Pinpoint the cell where the given text exists, returning its [x, y] midpoint coordinate. 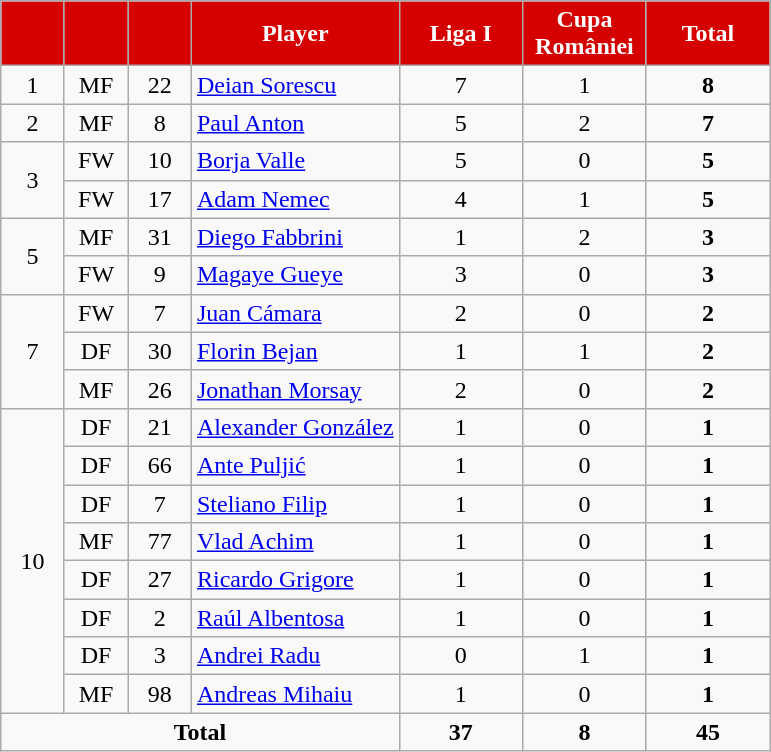
77 [160, 542]
4 [461, 199]
17 [160, 199]
45 [708, 732]
Ante Puljić [295, 465]
Andreas Mihaiu [295, 694]
27 [160, 580]
66 [160, 465]
Juan Cámara [295, 313]
Ricardo Grigore [295, 580]
Raúl Albentosa [295, 618]
26 [160, 389]
Steliano Filip [295, 503]
Paul Anton [295, 123]
22 [160, 85]
Vlad Achim [295, 542]
Alexander González [295, 427]
98 [160, 694]
31 [160, 237]
Deian Sorescu [295, 85]
Andrei Radu [295, 656]
Liga I [461, 34]
Magaye Gueye [295, 275]
Florin Bejan [295, 351]
Adam Nemec [295, 199]
37 [461, 732]
30 [160, 351]
Borja Valle [295, 161]
Diego Fabbrini [295, 237]
9 [160, 275]
21 [160, 427]
Cupa României [585, 34]
Player [295, 34]
Jonathan Morsay [295, 389]
